Search for the cell housing the specified text and yield its [x, y] center coordinate. 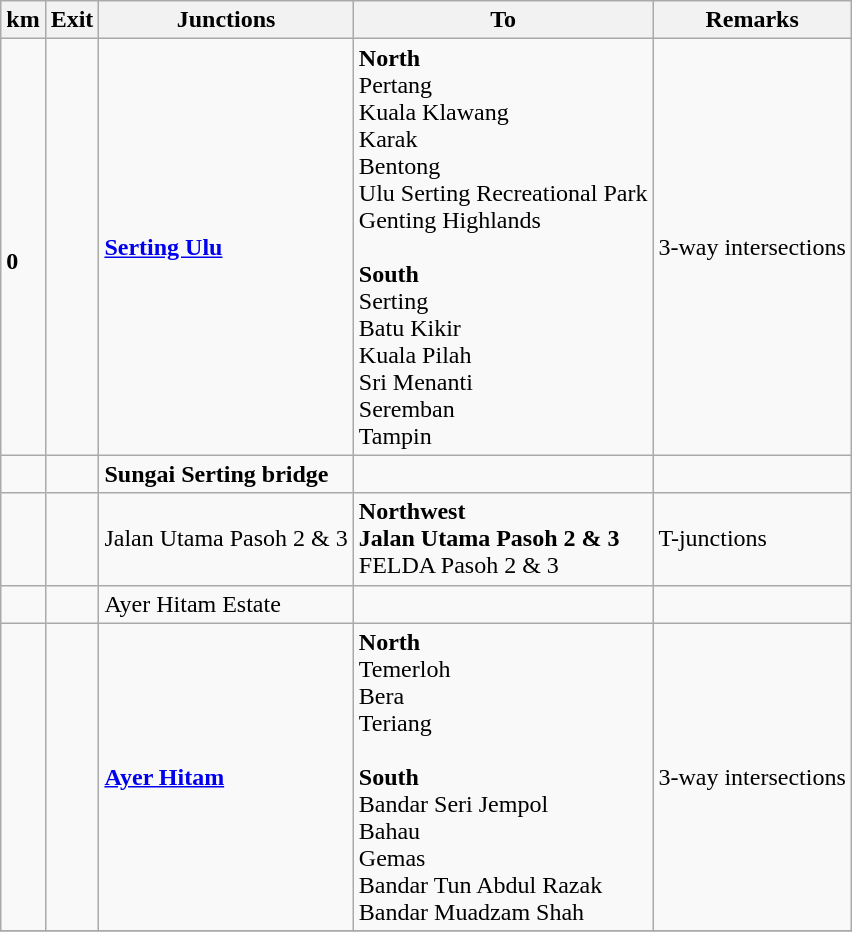
Ayer Hitam [226, 777]
To [503, 20]
Remarks [752, 20]
km [23, 20]
Sungai Serting bridge [226, 474]
Ayer Hitam Estate [226, 604]
0 [23, 247]
Exit [72, 20]
T-junctions [752, 539]
Junctions [226, 20]
Jalan Utama Pasoh 2 & 3 [226, 539]
Serting Ulu [226, 247]
North Temerloh Bera TeriangSouth Bandar Seri Jempol Bahau Gemas Bandar Tun Abdul Razak Bandar Muadzam Shah [503, 777]
NorthwestJalan Utama Pasoh 2 & 3FELDA Pasoh 2 & 3 [503, 539]
